Find where the given text appears and provide that cell's center as [x, y] coordinate. 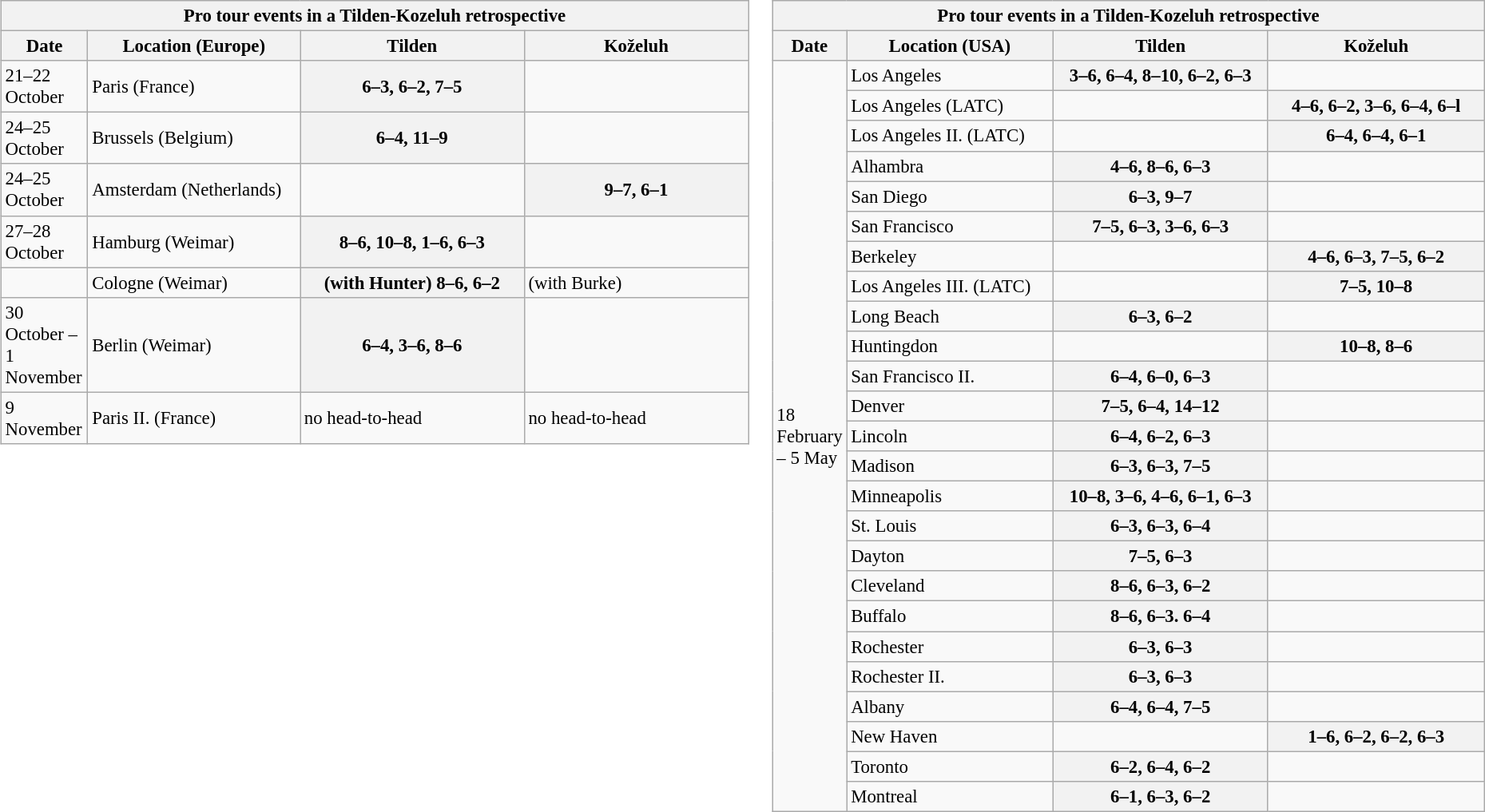
Dayton [950, 557]
Paris II. (France) [194, 418]
Alhambra [950, 166]
New Haven [950, 736]
6–1, 6–3, 6–2 [1161, 796]
7–5, 6–3 [1161, 557]
Hamburg (Weimar) [194, 241]
Amsterdam (Netherlands) [194, 190]
6–2, 6–4, 6–2 [1161, 766]
7–5, 6–3, 3–6, 6–3 [1161, 226]
6–3, 6–2 [1161, 316]
Huntingdon [950, 347]
6–4, 6–2, 6–3 [1161, 436]
Madison [950, 466]
8–6, 10–8, 1–6, 6–3 [412, 241]
4–6, 6–2, 3–6, 6–4, 6–l [1376, 106]
3–6, 6–4, 8–10, 6–2, 6–3 [1161, 76]
Albany [950, 707]
18 February – 5 May [810, 436]
6–3, 6–3, 7–5 [1161, 466]
Los Angeles III. (LATC) [950, 286]
Location (USA) [950, 46]
St. Louis [950, 526]
27–28 October [45, 241]
Denver [950, 406]
8–6, 6–3. 6–4 [1161, 616]
6–4, 11–9 [412, 139]
Buffalo [950, 616]
7–5, 10–8 [1376, 286]
9–7, 6–1 [636, 190]
Montreal [950, 796]
San Francisco II. [950, 376]
San Diego [950, 196]
Los Angeles (LATC) [950, 106]
8–6, 6–3, 6–2 [1161, 586]
21–22 October [45, 86]
4–6, 8–6, 6–3 [1161, 166]
(with Hunter) 8–6, 6–2 [412, 283]
6–3, 6–3, 6–4 [1161, 526]
10–8, 8–6 [1376, 347]
Minneapolis [950, 497]
6–4, 6–0, 6–3 [1161, 376]
Brussels (Belgium) [194, 139]
Location (Europe) [194, 46]
4–6, 6–3, 7–5, 6–2 [1376, 256]
6–3, 6–2, 7–5 [412, 86]
6–4, 6–4, 6–1 [1376, 136]
Long Beach [950, 316]
7–5, 6–4, 14–12 [1161, 406]
30 October – 1 November [45, 345]
6–3, 9–7 [1161, 196]
Rochester II. [950, 676]
1–6, 6–2, 6–2, 6–3 [1376, 736]
Paris (France) [194, 86]
Berlin (Weimar) [194, 345]
Los Angeles II. (LATC) [950, 136]
San Francisco [950, 226]
Toronto [950, 766]
Cologne (Weimar) [194, 283]
Rochester [950, 646]
9 November [45, 418]
Cleveland [950, 586]
Los Angeles [950, 76]
10–8, 3–6, 4–6, 6–1, 6–3 [1161, 497]
6–4, 6–4, 7–5 [1161, 707]
(with Burke) [636, 283]
Lincoln [950, 436]
Berkeley [950, 256]
6–4, 3–6, 8–6 [412, 345]
